For the text-containing cell, return its midpoint in [x, y] coordinate format. 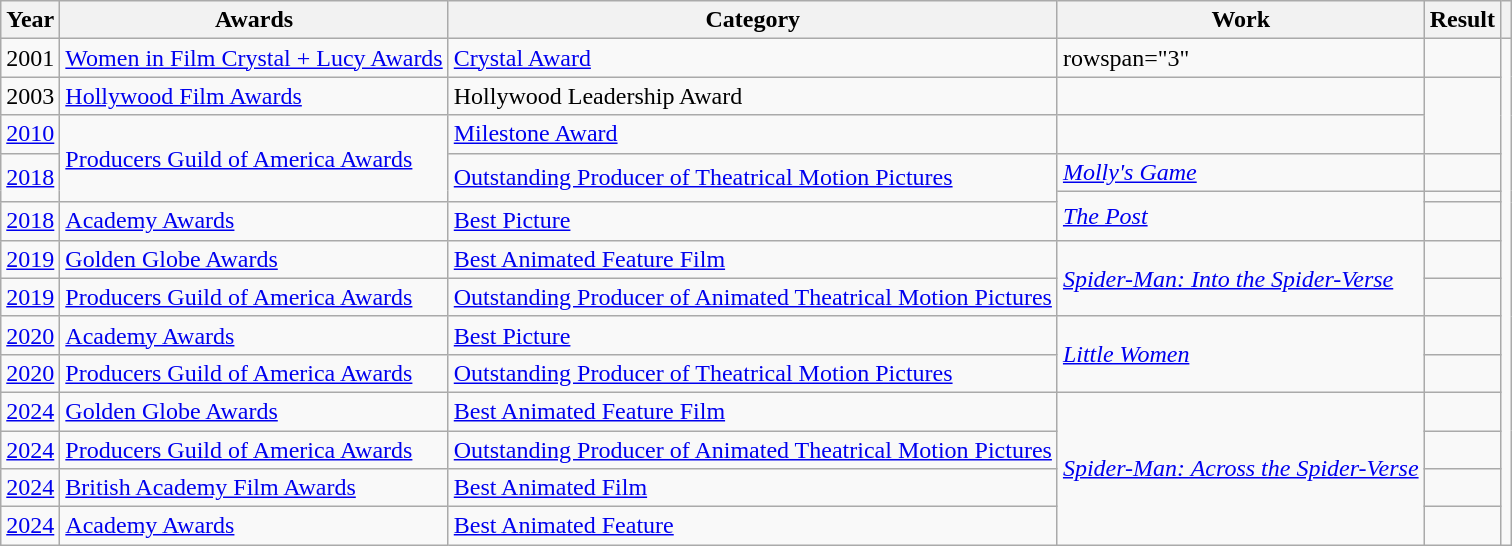
Molly's Game [1240, 172]
The Post [1240, 216]
2003 [30, 96]
Little Women [1240, 354]
Hollywood Film Awards [254, 96]
Work [1240, 20]
Milestone Award [752, 134]
Spider-Man: Into the Spider-Verse [1240, 278]
Crystal Award [752, 58]
Awards [254, 20]
Result [1462, 20]
Best Animated Film [752, 488]
Hollywood Leadership Award [752, 96]
Category [752, 20]
British Academy Film Awards [254, 488]
2001 [30, 58]
Spider-Man: Across the Spider-Verse [1240, 468]
rowspan="3" [1240, 58]
Women in Film Crystal + Lucy Awards [254, 58]
2010 [30, 134]
Best Animated Feature [752, 526]
Year [30, 20]
